Return [x, y] of the center of cell containing provided text 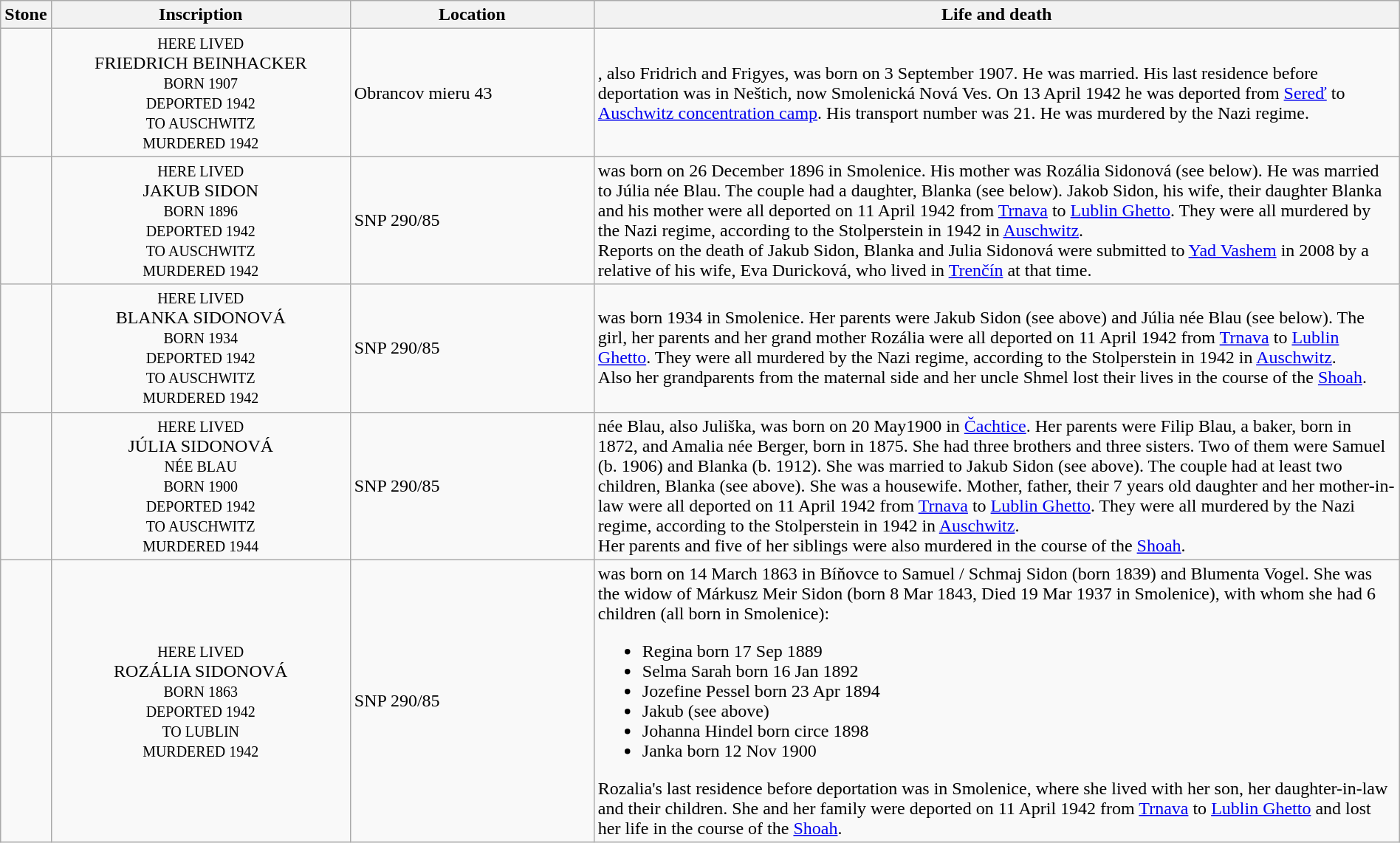
Stone [26, 15]
HERE LIVEDJAKUB SIDONBORN 1896DEPORTED 1942TO AUSCHWITZMURDERED 1942 [201, 220]
Location [472, 15]
HERE LIVEDBLANKA SIDONOVÁBORN 1934DEPORTED 1942TO AUSCHWITZMURDERED 1942 [201, 348]
Obrancov mieru 43 [472, 93]
HERE LIVEDFRIEDRICH BEINHACKERBORN 1907DEPORTED 1942TO AUSCHWITZMURDERED 1942 [201, 93]
HERE LIVEDROZÁLIA SIDONOVÁBORN 1863DEPORTED 1942TO LUBLINMURDERED 1942 [201, 701]
Inscription [201, 15]
Life and death [997, 15]
HERE LIVEDJÚLIA SIDONOVÁNÉE BLAUBORN 1900DEPORTED 1942TO AUSCHWITZMURDERED 1944 [201, 486]
